Provide the [x, y] coordinate of the cell's center where the given text is located.  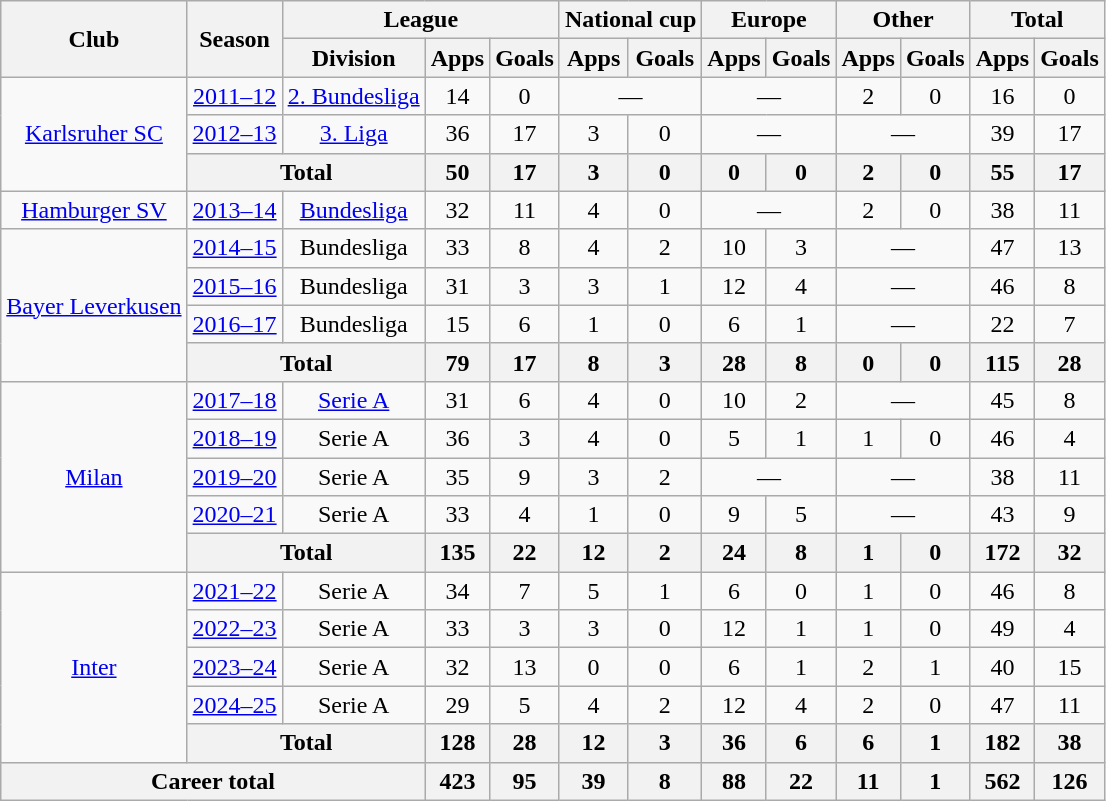
49 [1002, 629]
3. Liga [354, 134]
2014–15 [234, 248]
2020–21 [234, 515]
172 [1002, 553]
Other [903, 20]
135 [457, 553]
79 [457, 362]
35 [457, 477]
43 [1002, 515]
128 [457, 743]
Division [354, 58]
League [420, 20]
16 [1002, 96]
Karlsruher SC [94, 134]
2021–22 [234, 591]
2024–25 [234, 705]
Milan [94, 476]
2012–13 [234, 134]
29 [457, 705]
182 [1002, 743]
Bayer Leverkusen [94, 305]
562 [1002, 781]
2019–20 [234, 477]
45 [1002, 400]
Season [234, 39]
2022–23 [234, 629]
2017–18 [234, 400]
88 [734, 781]
2023–24 [234, 667]
14 [457, 96]
24 [734, 553]
2011–12 [234, 96]
Club [94, 39]
2015–16 [234, 286]
423 [457, 781]
126 [1070, 781]
115 [1002, 362]
2013–14 [234, 210]
55 [1002, 172]
2016–17 [234, 324]
Europe [769, 20]
Inter [94, 667]
40 [1002, 667]
National cup [630, 20]
Hamburger SV [94, 210]
95 [525, 781]
2. Bundesliga [354, 96]
34 [457, 591]
Career total [213, 781]
2018–19 [234, 438]
50 [457, 172]
